Provide the [x, y] coordinate of the cell's center where the given text is located.  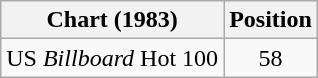
58 [271, 58]
Position [271, 20]
US Billboard Hot 100 [112, 58]
Chart (1983) [112, 20]
